Find where the given text appears and provide that cell's center as (X, Y) coordinate. 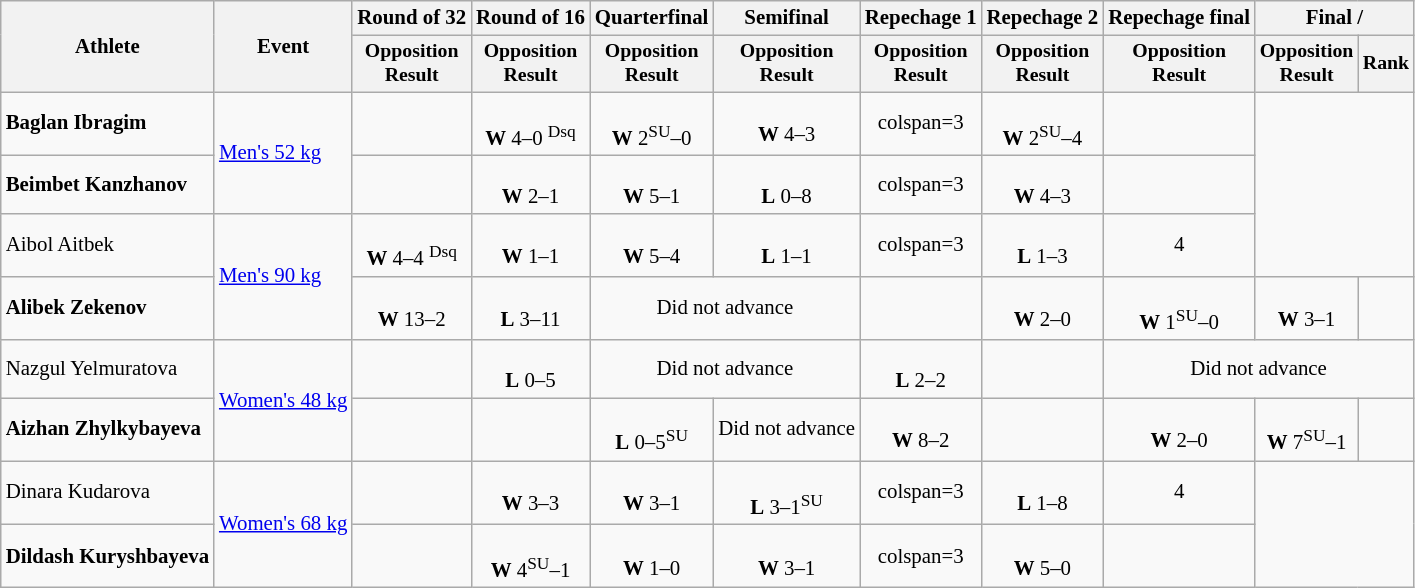
L 3–11 (530, 308)
Repechage final (1179, 18)
W 5–0 (1043, 556)
W 1SU–0 (1179, 308)
W 1–0 (652, 556)
Dinara Kudarova (108, 492)
W 2SU–4 (1043, 124)
W 7SU–1 (1306, 430)
Semifinal (786, 18)
Event (283, 46)
W 5–1 (652, 184)
Women's 68 kg (283, 524)
Round of 32 (412, 18)
L 1–1 (786, 244)
W 13–2 (412, 308)
W 4SU–1 (530, 556)
Aibol Aitbek (108, 244)
Quarterfinal (652, 18)
Beimbet Kanzhanov (108, 184)
Final / (1334, 18)
W 3–3 (530, 492)
L 2–2 (921, 369)
L 1–8 (1043, 492)
Rank (1386, 62)
Women's 48 kg (283, 400)
L 0–5 (530, 369)
Dildash Kuryshbayeva (108, 556)
W 1–1 (530, 244)
L 1–3 (1043, 244)
L 3–1SU (786, 492)
W 8–2 (921, 430)
Aizhan Zhylkybayeva (108, 430)
Repechage 1 (921, 18)
L 0–5SU (652, 430)
W 2SU–0 (652, 124)
Nazgul Yelmuratova (108, 369)
W 5–4 (652, 244)
Athlete (108, 46)
L 0–8 (786, 184)
Round of 16 (530, 18)
W 4–4 Dsq (412, 244)
Men's 90 kg (283, 276)
Baglan Ibragim (108, 124)
W 2–1 (530, 184)
Alibek Zekenov (108, 308)
W 4–0 Dsq (530, 124)
Repechage 2 (1043, 18)
Men's 52 kg (283, 152)
